Determine the (x, y) coordinate at the center of the cell enclosing the given text.  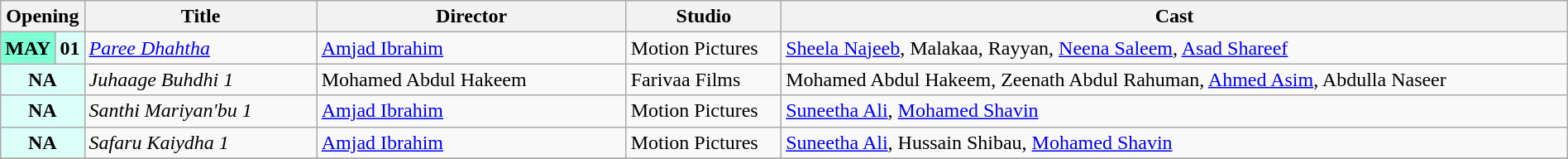
Cast (1174, 17)
Studio (704, 17)
Juhaage Buhdhi 1 (200, 79)
Opening (43, 17)
Suneetha Ali, Mohamed Shavin (1174, 111)
Paree Dhahtha (200, 48)
Mohamed Abdul Hakeem (471, 79)
01 (69, 48)
MAY (28, 48)
Farivaa Films (704, 79)
Santhi Mariyan'bu 1 (200, 111)
Suneetha Ali, Hussain Shibau, Mohamed Shavin (1174, 142)
Sheela Najeeb, Malakaa, Rayyan, Neena Saleem, Asad Shareef (1174, 48)
Title (200, 17)
Safaru Kaiydha 1 (200, 142)
Mohamed Abdul Hakeem, Zeenath Abdul Rahuman, Ahmed Asim, Abdulla Naseer (1174, 79)
Director (471, 17)
